Determine the [X, Y] coordinate at the center of the cell enclosing the given text.  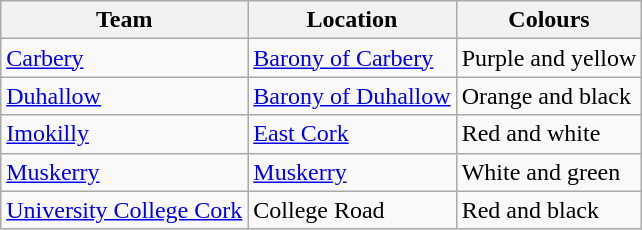
Location [352, 20]
Imokilly [124, 134]
Purple and yellow [549, 58]
College Road [352, 210]
Team [124, 20]
University College Cork [124, 210]
East Cork [352, 134]
Orange and black [549, 96]
White and green [549, 172]
Barony of Duhallow [352, 96]
Barony of Carbery [352, 58]
Red and white [549, 134]
Red and black [549, 210]
Colours [549, 20]
Carbery [124, 58]
Duhallow [124, 96]
